Extract the [x, y] coordinate from the center of the cell holding the provided text.  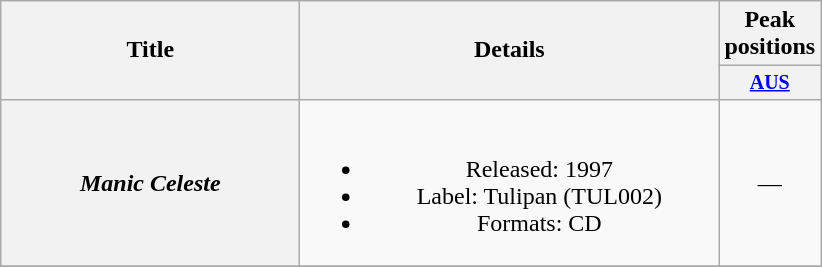
— [770, 182]
Released: 1997Label: Tulipan (TUL002)Formats: CD [510, 182]
Title [150, 50]
Details [510, 50]
AUS [770, 82]
Manic Celeste [150, 182]
Peak positions [770, 34]
